Find where the given text appears and provide that cell's center as (x, y) coordinate. 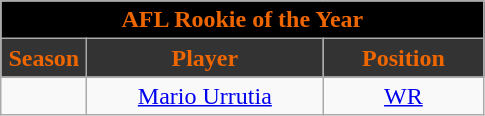
Position (404, 58)
AFL Rookie of the Year (242, 20)
Season (44, 58)
WR (404, 96)
Player (205, 58)
Mario Urrutia (205, 96)
